Scan for the cell matching the given text and deliver its [X, Y] coordinate at center. 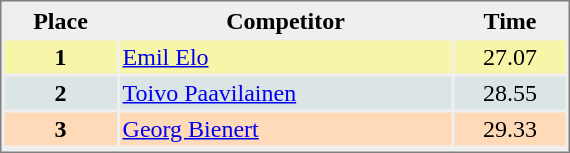
3 [60, 128]
Toivo Paavilainen [286, 92]
28.55 [510, 92]
27.07 [510, 56]
Time [510, 20]
Place [60, 20]
1 [60, 56]
Competitor [286, 20]
Georg Bienert [286, 128]
2 [60, 92]
Emil Elo [286, 56]
29.33 [510, 128]
